Detect which cell encompasses the target text, then output its (X, Y) center coordinate. 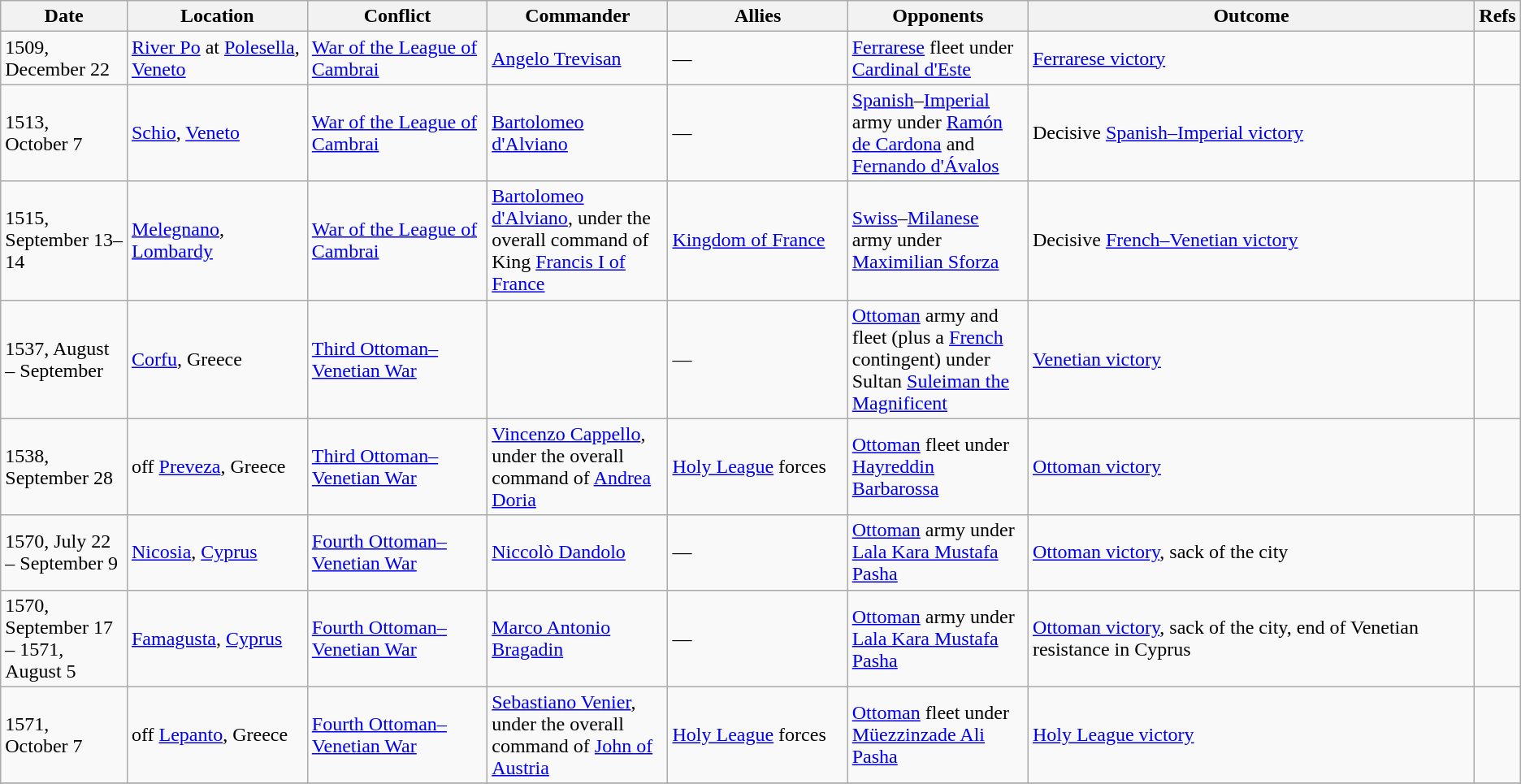
Corfu, Greece (217, 359)
Outcome (1251, 16)
Kingdom of France (757, 240)
Ottoman fleet under Müezzinzade Ali Pasha (938, 734)
Ottoman fleet under Hayreddin Barbarossa (938, 466)
Swiss–Milanese army under Maximilian Sforza (938, 240)
1571, October 7 (64, 734)
River Po at Polesella, Veneto (217, 58)
1570, September 17 – 1571, August 5 (64, 639)
Ferrarese fleet under Cardinal d'Este (938, 58)
Opponents (938, 16)
Refs (1497, 16)
Location (217, 16)
Ottoman victory, sack of the city, end of Venetian resistance in Cyprus (1251, 639)
Allies (757, 16)
Decisive Spanish–Imperial victory (1251, 133)
Bartolomeo d'Alviano (578, 133)
Bartolomeo d'Alviano, under the overall command of King Francis I of France (578, 240)
1537, August – September (64, 359)
1570, July 22 – September 9 (64, 552)
Ottoman victory (1251, 466)
Conflict (396, 16)
Decisive French–Venetian victory (1251, 240)
Famagusta, Cyprus (217, 639)
Date (64, 16)
Spanish–Imperial army under Ramón de Cardona and Fernando d'Ávalos (938, 133)
Ferrarese victory (1251, 58)
Melegnano, Lombardy (217, 240)
Commander (578, 16)
Venetian victory (1251, 359)
Holy League victory (1251, 734)
1509, December 22 (64, 58)
1515, September 13–14 (64, 240)
Sebastiano Venier, under the overall command of John of Austria (578, 734)
Schio, Veneto (217, 133)
off Lepanto, Greece (217, 734)
1513, October 7 (64, 133)
Ottoman army and fleet (plus a French contingent) under Sultan Suleiman the Magnificent (938, 359)
Ottoman victory, sack of the city (1251, 552)
1538, September 28 (64, 466)
off Preveza, Greece (217, 466)
Marco Antonio Bragadin (578, 639)
Niccolò Dandolo (578, 552)
Vincenzo Cappello, under the overall command of Andrea Doria (578, 466)
Nicosia, Cyprus (217, 552)
Angelo Trevisan (578, 58)
